Search for the cell housing the specified text and yield its [X, Y] center coordinate. 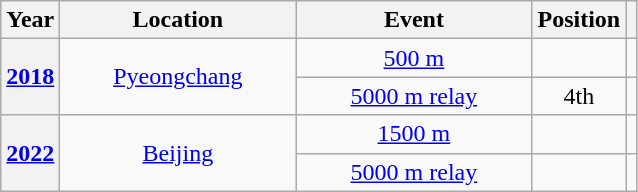
2022 [30, 153]
500 m [414, 58]
Position [579, 20]
Pyeongchang [178, 77]
2018 [30, 77]
Event [414, 20]
4th [579, 96]
Location [178, 20]
Year [30, 20]
1500 m [414, 134]
Beijing [178, 153]
